From the cell containing the given text, extract its center point as (X, Y) coordinate. 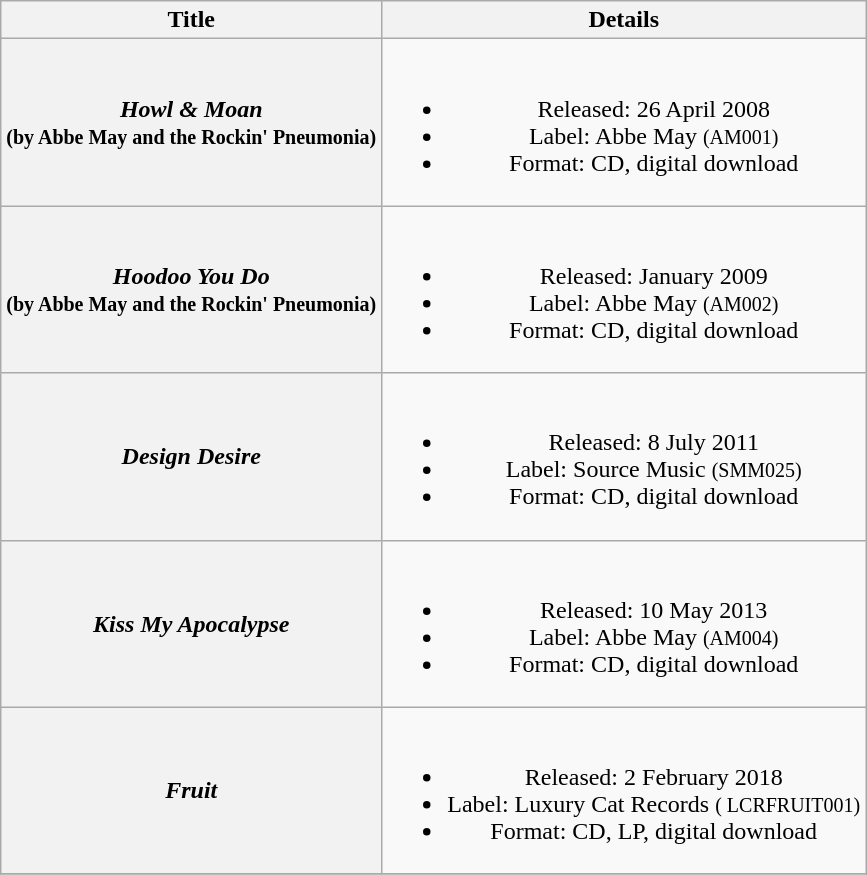
Fruit (192, 790)
Released: 8 July 2011Label: Source Music (SMM025)Format: CD, digital download (624, 456)
Released: January 2009Label: Abbe May (AM002)Format: CD, digital download (624, 290)
Hoodoo You Do (by Abbe May and the Rockin' Pneumonia) (192, 290)
Details (624, 20)
Howl & Moan (by Abbe May and the Rockin' Pneumonia) (192, 122)
Title (192, 20)
Kiss My Apocalypse (192, 624)
Design Desire (192, 456)
Released: 10 May 2013Label: Abbe May (AM004)Format: CD, digital download (624, 624)
Released: 26 April 2008Label: Abbe May (AM001)Format: CD, digital download (624, 122)
Released: 2 February 2018Label: Luxury Cat Records ( LCRFRUIT001)Format: CD, LP, digital download (624, 790)
